For the text-containing cell, return its midpoint in (x, y) coordinate format. 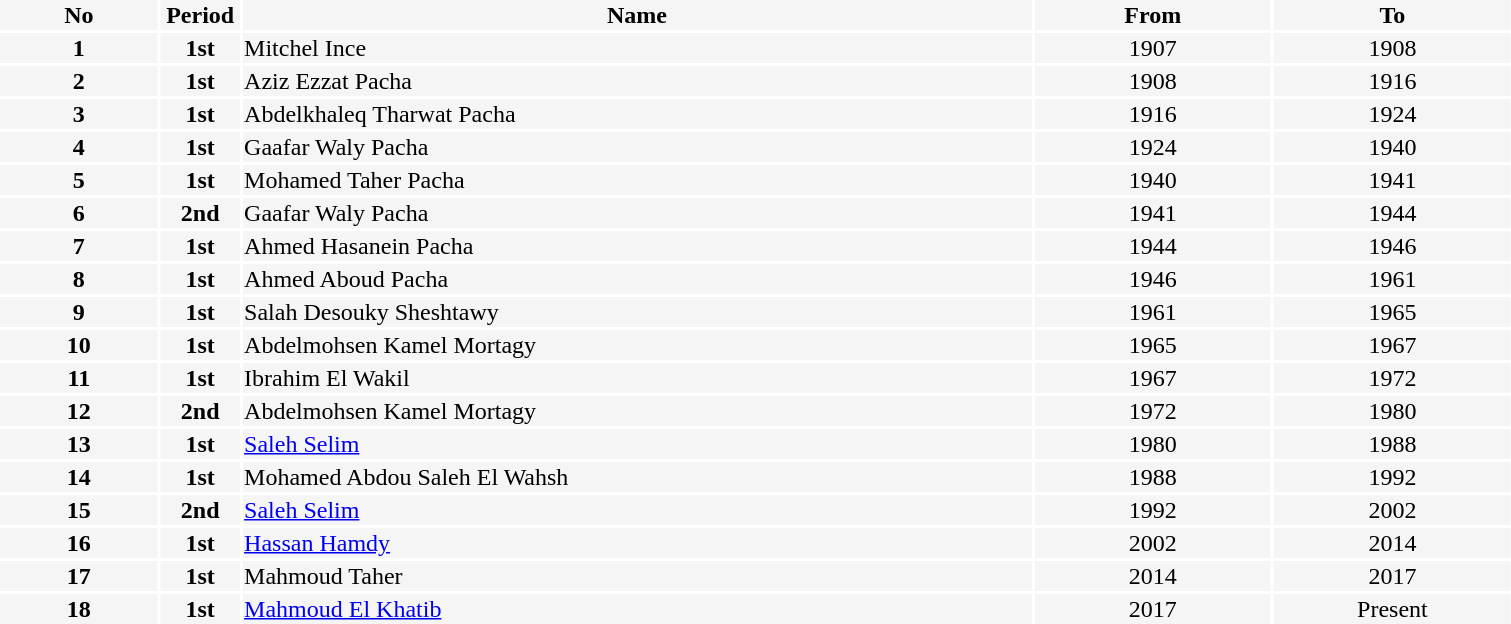
1 (79, 48)
12 (79, 411)
10 (79, 345)
15 (79, 510)
2 (79, 81)
No (79, 15)
14 (79, 477)
16 (79, 543)
Period (200, 15)
1907 (1152, 48)
From (1152, 15)
To (1392, 15)
Abdelkhaleq Tharwat Pacha (638, 114)
Ibrahim El Wakil (638, 378)
3 (79, 114)
18 (79, 609)
Aziz Ezzat Pacha (638, 81)
Mohamed Abdou Saleh El Wahsh (638, 477)
Mahmoud El Khatib (638, 609)
Present (1392, 609)
11 (79, 378)
7 (79, 246)
Mohamed Taher Pacha (638, 180)
9 (79, 312)
Mitchel Ince (638, 48)
13 (79, 444)
8 (79, 279)
Name (638, 15)
6 (79, 213)
Ahmed Aboud Pacha (638, 279)
5 (79, 180)
17 (79, 576)
4 (79, 147)
Hassan Hamdy (638, 543)
Salah Desouky Sheshtawy (638, 312)
Mahmoud Taher (638, 576)
Ahmed Hasanein Pacha (638, 246)
